Pinpoint the cell where the given text exists, returning its [x, y] midpoint coordinate. 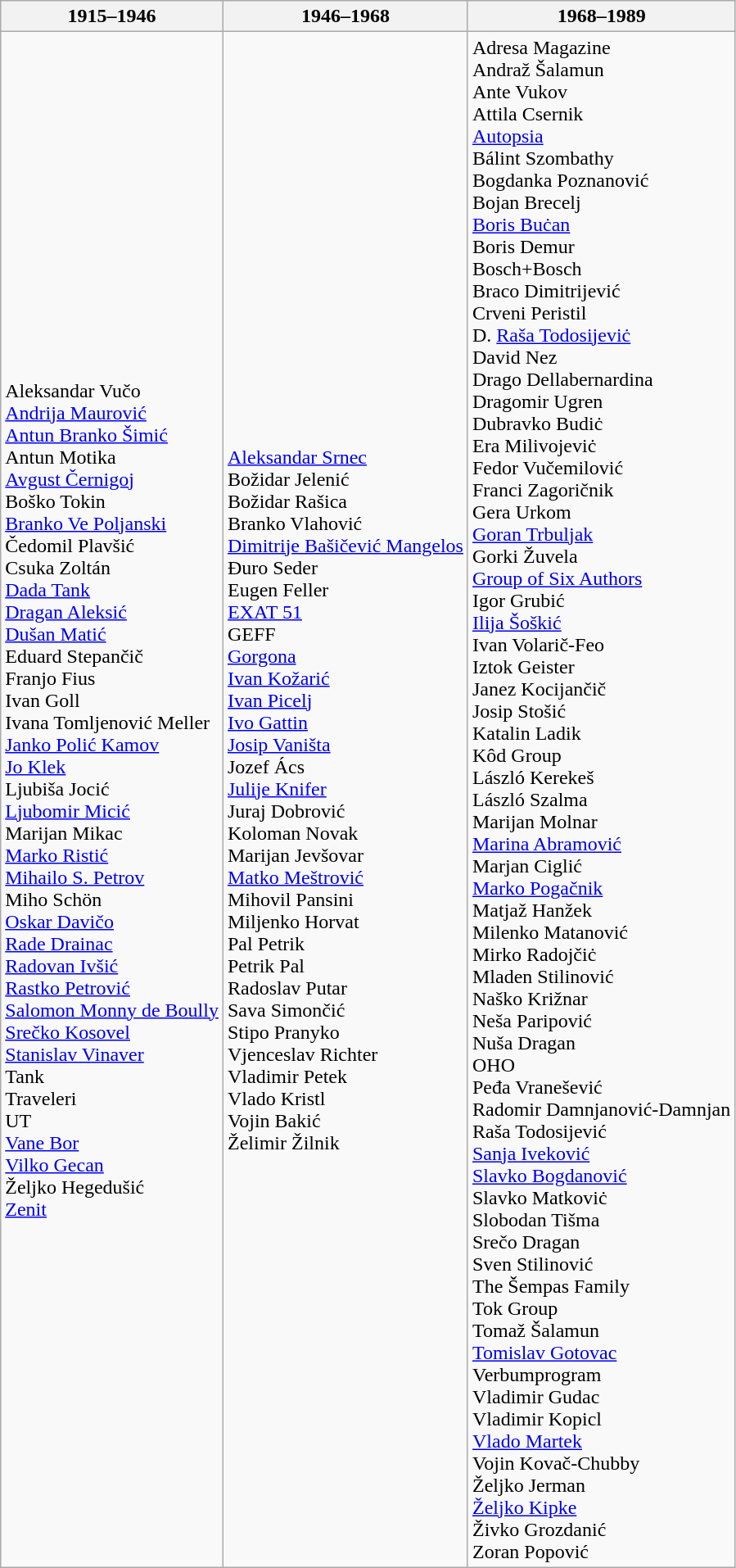
1946–1968 [345, 16]
1915–1946 [112, 16]
1968–1989 [601, 16]
